Determine the [X, Y] coordinate at the center of the cell enclosing the given text.  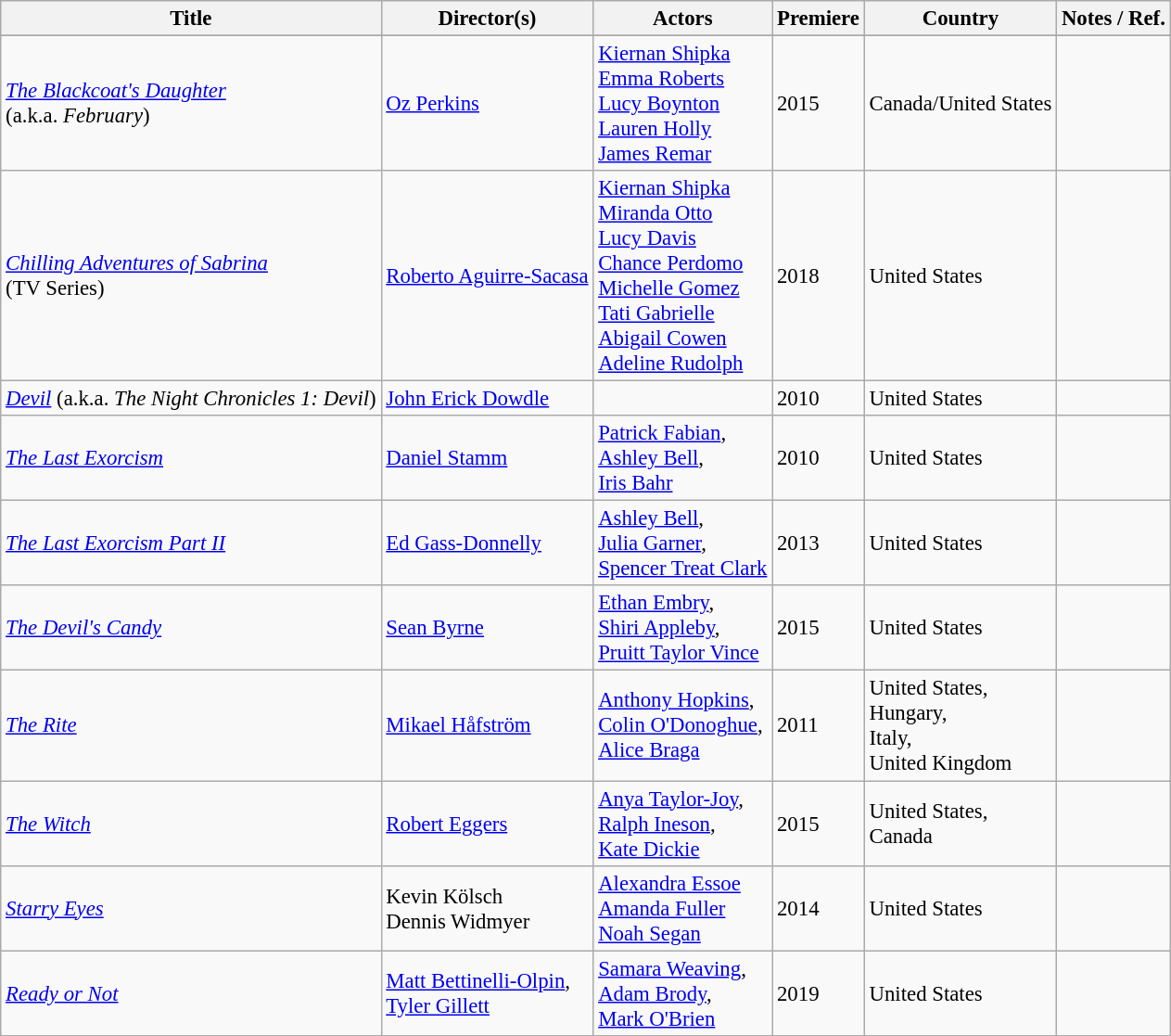
The Rite [191, 725]
Matt Bettinelli-Olpin, Tyler Gillett [488, 993]
Canada/United States [961, 104]
Anya Taylor-Joy, Ralph Ineson, Kate Dickie [682, 824]
2019 [819, 993]
Mikael Håfström [488, 725]
Notes / Ref. [1114, 19]
The Devil's Candy [191, 629]
Starry Eyes [191, 908]
Country [961, 19]
Ethan Embry, Shiri Appleby, Pruitt Taylor Vince [682, 629]
Chilling Adventures of Sabrina(TV Series) [191, 276]
Patrick Fabian,Ashley Bell, Iris Bahr [682, 458]
The Last Exorcism Part II [191, 544]
Premiere [819, 19]
Samara Weaving, Adam Brody, Mark O'Brien [682, 993]
2014 [819, 908]
Anthony Hopkins, Colin O'Donoghue, Alice Braga [682, 725]
United States, Canada [961, 824]
Daniel Stamm [488, 458]
Actors [682, 19]
Title [191, 19]
The Last Exorcism [191, 458]
Robert Eggers [488, 824]
Kevin KölschDennis Widmyer [488, 908]
2011 [819, 725]
Ready or Not [191, 993]
Oz Perkins [488, 104]
Director(s) [488, 19]
2018 [819, 276]
Roberto Aguirre-Sacasa [488, 276]
The Witch [191, 824]
Kiernan ShipkaEmma RobertsLucy BoyntonLauren HollyJames Remar [682, 104]
Kiernan ShipkaMiranda OttoLucy DavisChance PerdomoMichelle GomezTati GabrielleAbigail CowenAdeline Rudolph [682, 276]
Devil (a.k.a. The Night Chronicles 1: Devil) [191, 399]
The Blackcoat's Daughter(a.k.a. February) [191, 104]
Ashley Bell, Julia Garner, Spencer Treat Clark [682, 544]
Alexandra EssoeAmanda FullerNoah Segan [682, 908]
Sean Byrne [488, 629]
Ed Gass-Donnelly [488, 544]
2013 [819, 544]
John Erick Dowdle [488, 399]
United States, Hungary, Italy, United Kingdom [961, 725]
